Return the [x, y] coordinate for the center point of the cell that contains the specified text.  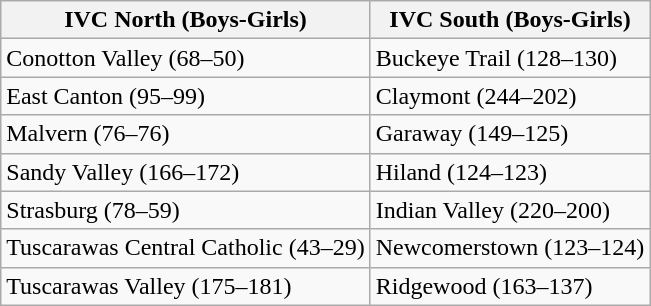
East Canton (95–99) [186, 96]
Claymont (244–202) [510, 96]
Buckeye Trail (128–130) [510, 58]
Garaway (149–125) [510, 134]
Strasburg (78–59) [186, 210]
IVC South (Boys-Girls) [510, 20]
IVC North (Boys-Girls) [186, 20]
Sandy Valley (166–172) [186, 172]
Tuscarawas Valley (175–181) [186, 286]
Malvern (76–76) [186, 134]
Hiland (124–123) [510, 172]
Indian Valley (220–200) [510, 210]
Ridgewood (163–137) [510, 286]
Tuscarawas Central Catholic (43–29) [186, 248]
Conotton Valley (68–50) [186, 58]
Newcomerstown (123–124) [510, 248]
